Search for the cell housing the specified text and yield its (X, Y) center coordinate. 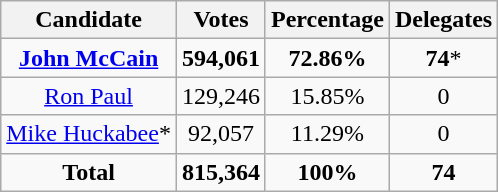
Delegates (443, 20)
Votes (220, 20)
Total (89, 172)
92,057 (220, 134)
Percentage (327, 20)
John McCain (89, 58)
594,061 (220, 58)
815,364 (220, 172)
15.85% (327, 96)
72.86% (327, 58)
129,246 (220, 96)
74 (443, 172)
100% (327, 172)
74* (443, 58)
Ron Paul (89, 96)
11.29% (327, 134)
Candidate (89, 20)
Mike Huckabee* (89, 134)
